Pinpoint the cell where the given text exists, returning its (x, y) midpoint coordinate. 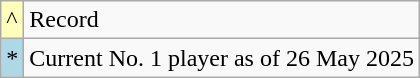
Current No. 1 player as of 26 May 2025 (222, 58)
^ (12, 20)
Record (222, 20)
* (12, 58)
